Detect which cell encompasses the target text, then output its (X, Y) center coordinate. 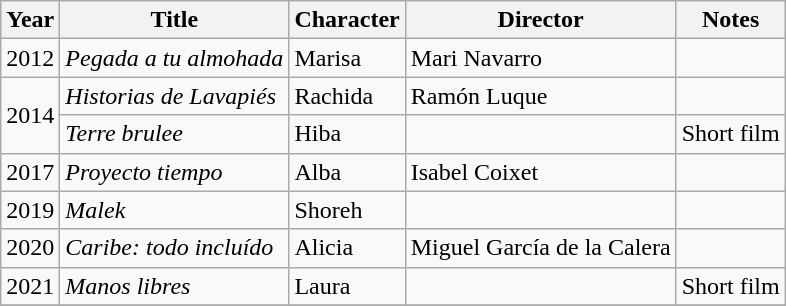
Ramón Luque (540, 96)
Marisa (347, 58)
2017 (30, 172)
Caribe: todo incluído (174, 248)
2021 (30, 286)
Malek (174, 210)
Mari Navarro (540, 58)
Hiba (347, 134)
2020 (30, 248)
Director (540, 20)
Notes (730, 20)
Manos libres (174, 286)
Alicia (347, 248)
Alba (347, 172)
Pegada a tu almohada (174, 58)
Terre brulee (174, 134)
2019 (30, 210)
Miguel García de la Calera (540, 248)
Historias de Lavapiés (174, 96)
2014 (30, 115)
Year (30, 20)
Isabel Coixet (540, 172)
Title (174, 20)
Laura (347, 286)
Character (347, 20)
Proyecto tiempo (174, 172)
Rachida (347, 96)
2012 (30, 58)
Shoreh (347, 210)
